Determine the [x, y] coordinate at the center of the cell enclosing the given text.  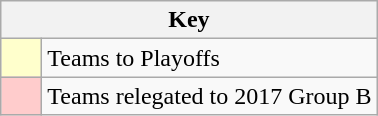
Teams to Playoffs [210, 58]
Teams relegated to 2017 Group B [210, 96]
Key [189, 20]
